Return the (X, Y) coordinate for the center point of the cell that contains the specified text.  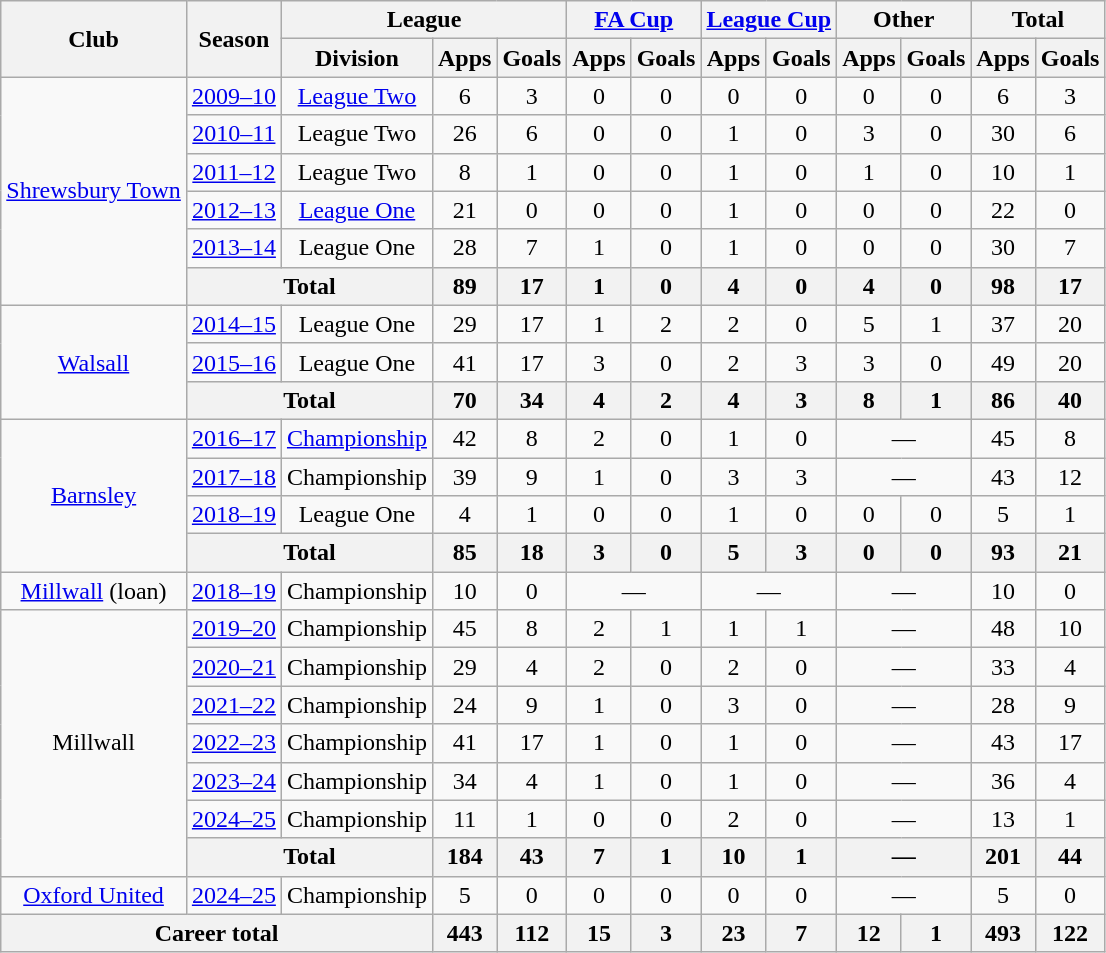
13 (1003, 819)
49 (1003, 362)
112 (532, 933)
24 (464, 705)
22 (1003, 210)
18 (532, 553)
2019–20 (234, 629)
40 (1070, 400)
70 (464, 400)
2023–24 (234, 781)
48 (1003, 629)
2022–23 (234, 743)
37 (1003, 324)
2010–11 (234, 134)
98 (1003, 286)
2014–15 (234, 324)
15 (599, 933)
Division (356, 58)
11 (464, 819)
39 (464, 477)
League (424, 20)
2017–18 (234, 477)
89 (464, 286)
Shrewsbury Town (94, 191)
Millwall (loan) (94, 591)
Club (94, 39)
2011–12 (234, 172)
2012–13 (234, 210)
2015–16 (234, 362)
122 (1070, 933)
Barnsley (94, 495)
Career total (217, 933)
201 (1003, 857)
League Cup (769, 20)
44 (1070, 857)
Season (234, 39)
23 (734, 933)
Millwall (94, 743)
93 (1003, 553)
33 (1003, 667)
FA Cup (634, 20)
2013–14 (234, 248)
2016–17 (234, 438)
85 (464, 553)
2009–10 (234, 96)
26 (464, 134)
Oxford United (94, 895)
Walsall (94, 362)
443 (464, 933)
Other (904, 20)
36 (1003, 781)
2021–22 (234, 705)
86 (1003, 400)
42 (464, 438)
184 (464, 857)
493 (1003, 933)
2020–21 (234, 667)
